Provide the (X, Y) coordinate of the cell's center where the given text is located.  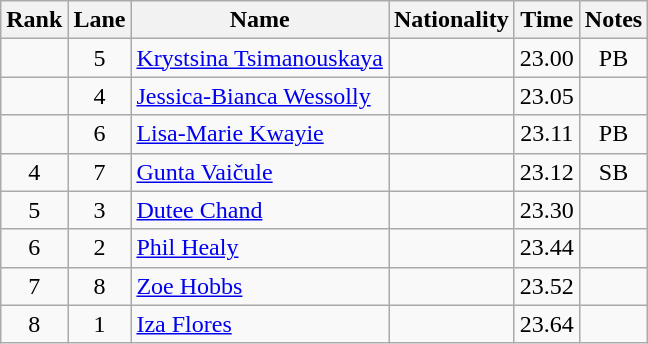
Time (546, 20)
Phil Healy (260, 248)
Lisa-Marie Kwayie (260, 134)
2 (100, 248)
3 (100, 210)
23.52 (546, 286)
Dutee Chand (260, 210)
Name (260, 20)
23.11 (546, 134)
23.12 (546, 172)
Krystsina Tsimanouskaya (260, 58)
23.05 (546, 96)
Nationality (451, 20)
Lane (100, 20)
1 (100, 324)
Rank (34, 20)
Iza Flores (260, 324)
23.30 (546, 210)
SB (613, 172)
Jessica-Bianca Wessolly (260, 96)
Notes (613, 20)
23.64 (546, 324)
Gunta Vaičule (260, 172)
23.00 (546, 58)
23.44 (546, 248)
Zoe Hobbs (260, 286)
